Capture the cell that displays the provided text and extract its [X, Y] central coordinate. 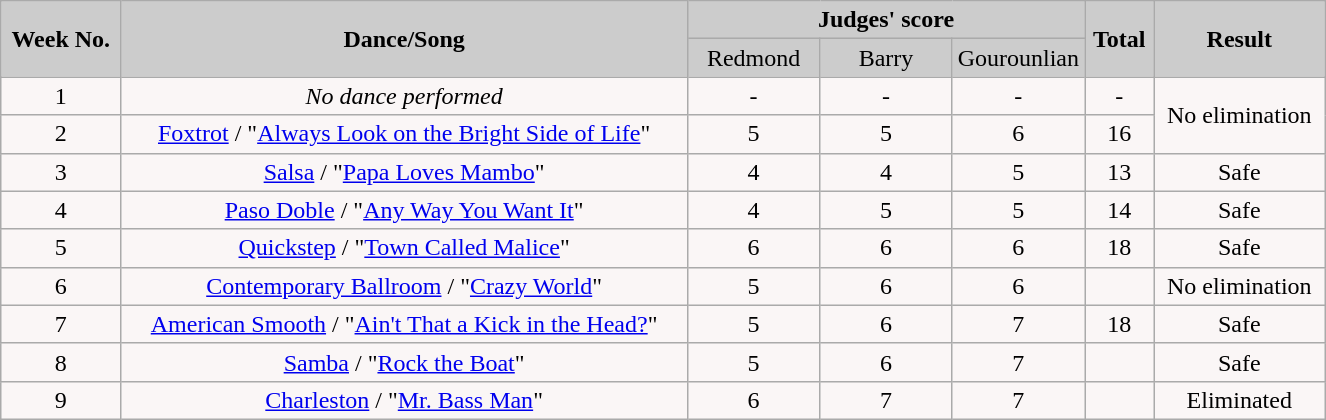
Foxtrot / "Always Look on the Bright Side of Life" [404, 134]
Redmond [753, 58]
Eliminated [1239, 400]
1 [61, 96]
9 [61, 400]
Judges' score [886, 20]
Dance/Song [404, 39]
Charleston / "Mr. Bass Man" [404, 400]
13 [1120, 172]
Samba / "Rock the Boat" [404, 362]
3 [61, 172]
8 [61, 362]
Gourounlian [1018, 58]
Paso Doble / "Any Way You Want It" [404, 210]
Contemporary Ballroom / "Crazy World" [404, 286]
14 [1120, 210]
16 [1120, 134]
Total [1120, 39]
2 [61, 134]
No dance performed [404, 96]
Salsa / "Papa Loves Mambo" [404, 172]
Result [1239, 39]
Week No. [61, 39]
Quickstep / "Town Called Malice" [404, 248]
Barry [886, 58]
American Smooth / "Ain't That a Kick in the Head?" [404, 324]
